Detect which cell encompasses the target text, then output its (x, y) center coordinate. 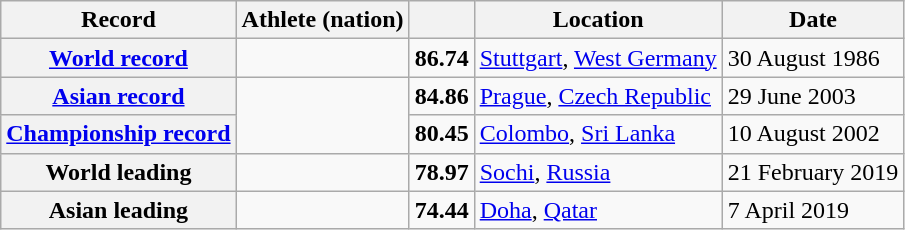
Location (598, 20)
Record (118, 20)
Colombo, Sri Lanka (598, 134)
10 August 2002 (813, 134)
7 April 2019 (813, 210)
30 August 1986 (813, 58)
World record (118, 58)
86.74 (442, 58)
World leading (118, 172)
84.86 (442, 96)
Championship record (118, 134)
Asian leading (118, 210)
21 February 2019 (813, 172)
29 June 2003 (813, 96)
Date (813, 20)
Sochi, Russia (598, 172)
Asian record (118, 96)
Stuttgart, West Germany (598, 58)
Doha, Qatar (598, 210)
74.44 (442, 210)
Prague, Czech Republic (598, 96)
80.45 (442, 134)
Athlete (nation) (322, 20)
78.97 (442, 172)
